Return (x, y) of the center of cell containing provided text 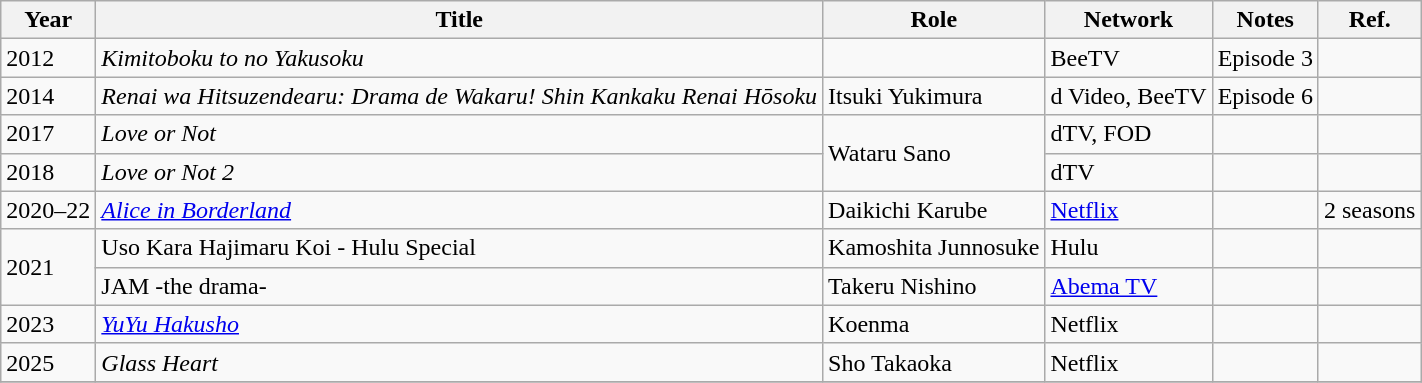
2021 (48, 267)
Takeru Nishino (934, 286)
dTV (1128, 172)
Network (1128, 20)
Uso Kara Hajimaru Koi - Hulu Special (460, 248)
2023 (48, 324)
BeeTV (1128, 58)
Kamoshita Junnosuke (934, 248)
Ref. (1369, 20)
Episode 3 (1265, 58)
Role (934, 20)
Renai wa Hitsuzendearu: Drama de Wakaru! Shin Kankaku Renai Hōsoku (460, 96)
Year (48, 20)
2017 (48, 134)
d Video, BeeTV (1128, 96)
Episode 6 (1265, 96)
dTV, FOD (1128, 134)
JAM -the drama- (460, 286)
2020–22 (48, 210)
2018 (48, 172)
Alice in Borderland (460, 210)
2014 (48, 96)
2012 (48, 58)
Abema TV (1128, 286)
Love or Not 2 (460, 172)
Title (460, 20)
Koenma (934, 324)
Daikichi Karube (934, 210)
Notes (1265, 20)
Sho Takaoka (934, 362)
2025 (48, 362)
Hulu (1128, 248)
Wataru Sano (934, 153)
Kimitoboku to no Yakusoku (460, 58)
Itsuki Yukimura (934, 96)
Love or Not (460, 134)
Glass Heart (460, 362)
YuYu Hakusho (460, 324)
2 seasons (1369, 210)
